From the cell containing the given text, extract its center point as [X, Y] coordinate. 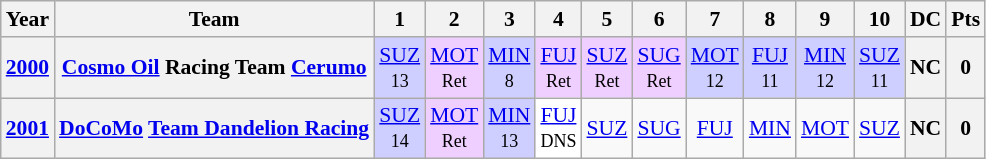
9 [825, 19]
5 [608, 19]
SUZ13 [400, 68]
MIN8 [509, 68]
FUJDNS [558, 128]
Team [214, 19]
10 [880, 19]
SUG [658, 128]
MOT [825, 128]
FUJ11 [770, 68]
MIN [770, 128]
7 [715, 19]
SUZRet [608, 68]
FUJRet [558, 68]
4 [558, 19]
6 [658, 19]
8 [770, 19]
2001 [28, 128]
FUJ [715, 128]
2 [454, 19]
MIN13 [509, 128]
SUZ14 [400, 128]
DoCoMo Team Dandelion Racing [214, 128]
SUGRet [658, 68]
MOT12 [715, 68]
Pts [966, 19]
2000 [28, 68]
Year [28, 19]
1 [400, 19]
SUZ11 [880, 68]
Cosmo Oil Racing Team Cerumo [214, 68]
DC [926, 19]
3 [509, 19]
MIN12 [825, 68]
